Find where the given text appears and provide that cell's center as (X, Y) coordinate. 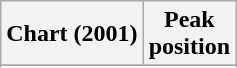
Chart (2001) (72, 34)
Peakposition (189, 34)
